Determine the [x, y] coordinate at the center of the cell enclosing the given text.  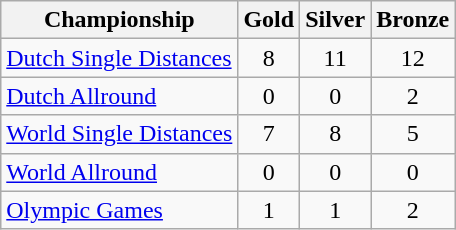
World Single Distances [120, 134]
11 [336, 58]
Bronze [413, 20]
Championship [120, 20]
Gold [269, 20]
12 [413, 58]
7 [269, 134]
Olympic Games [120, 210]
Silver [336, 20]
World Allround [120, 172]
Dutch Allround [120, 96]
Dutch Single Distances [120, 58]
5 [413, 134]
